Find where the given text appears and provide that cell's center as [x, y] coordinate. 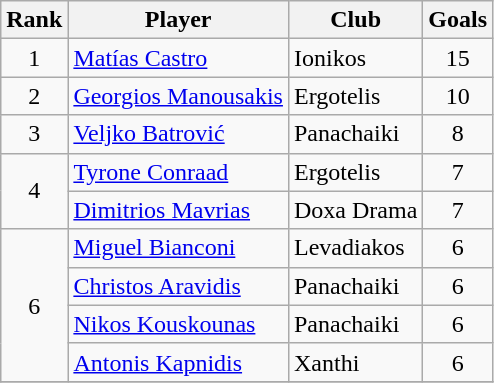
Club [355, 20]
Antonis Kapnidis [178, 362]
4 [34, 191]
Rank [34, 20]
Levadiakos [355, 248]
Georgios Manousakis [178, 96]
Nikos Kouskounas [178, 324]
Matías Castro [178, 58]
3 [34, 134]
Player [178, 20]
Ionikos [355, 58]
Veljko Batrović [178, 134]
15 [458, 58]
Doxa Drama [355, 210]
Tyrone Conraad [178, 172]
10 [458, 96]
Goals [458, 20]
8 [458, 134]
Dimitrios Mavrias [178, 210]
2 [34, 96]
Christos Aravidis [178, 286]
Xanthi [355, 362]
1 [34, 58]
Miguel Bianconi [178, 248]
